Output the (x, y) coordinate of the center of the cell containing the given text.  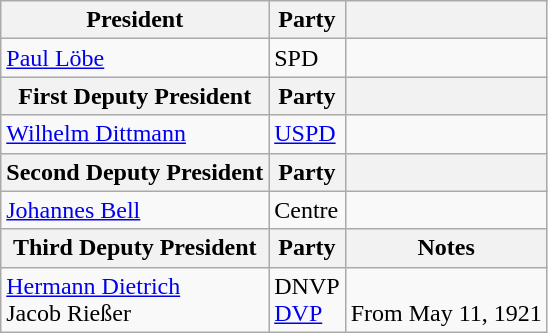
President (135, 20)
SPD (307, 58)
Paul Löbe (135, 58)
Centre (307, 210)
Notes (446, 248)
From May 11, 1921 (446, 300)
Third Deputy President (135, 248)
USPD (307, 134)
Johannes Bell (135, 210)
DNVPDVP (307, 300)
Wilhelm Dittmann (135, 134)
Hermann DietrichJacob Rießer (135, 300)
First Deputy President (135, 96)
Second Deputy President (135, 172)
